Capture the cell that displays the provided text and extract its (x, y) central coordinate. 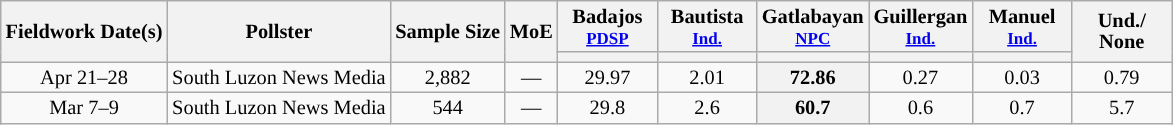
Fieldwork Date(s) (84, 30)
72.86 (813, 78)
0.7 (1022, 108)
5.7 (1122, 108)
GuillerganInd. (921, 26)
0.79 (1122, 78)
MoE (532, 30)
BautistaInd. (707, 26)
29.8 (608, 108)
29.97 (608, 78)
0.03 (1022, 78)
Und./None (1122, 30)
Pollster (278, 30)
0.27 (921, 78)
GatlabayanNPC (813, 26)
2,882 (447, 78)
60.7 (813, 108)
2.01 (707, 78)
Sample Size (447, 30)
544 (447, 108)
Mar 7–9 (84, 108)
BadajosPDSP (608, 26)
0.6 (921, 108)
Apr 21–28 (84, 78)
ManuelInd. (1022, 26)
2.6 (707, 108)
